Return (x, y) of the center of cell containing provided text 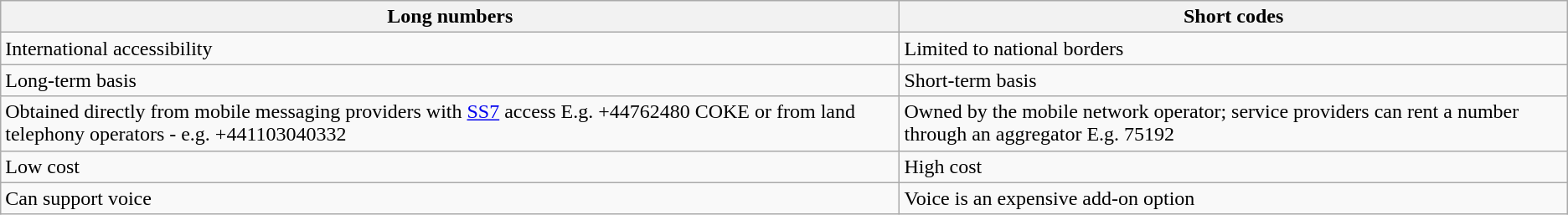
Can support voice (451, 198)
International accessibility (451, 49)
Long numbers (451, 17)
Long-term basis (451, 80)
Short-term basis (1233, 80)
Owned by the mobile network operator; service providers can rent a number through an aggregator E.g. 75192 (1233, 124)
High cost (1233, 166)
Low cost (451, 166)
Limited to national borders (1233, 49)
Voice is an expensive add-on option (1233, 198)
Short codes (1233, 17)
Obtained directly from mobile messaging providers with SS7 access E.g. +44762480 COKE or from land telephony operators - e.g. +441103040332 (451, 124)
